Capture the cell that displays the provided text and extract its [X, Y] central coordinate. 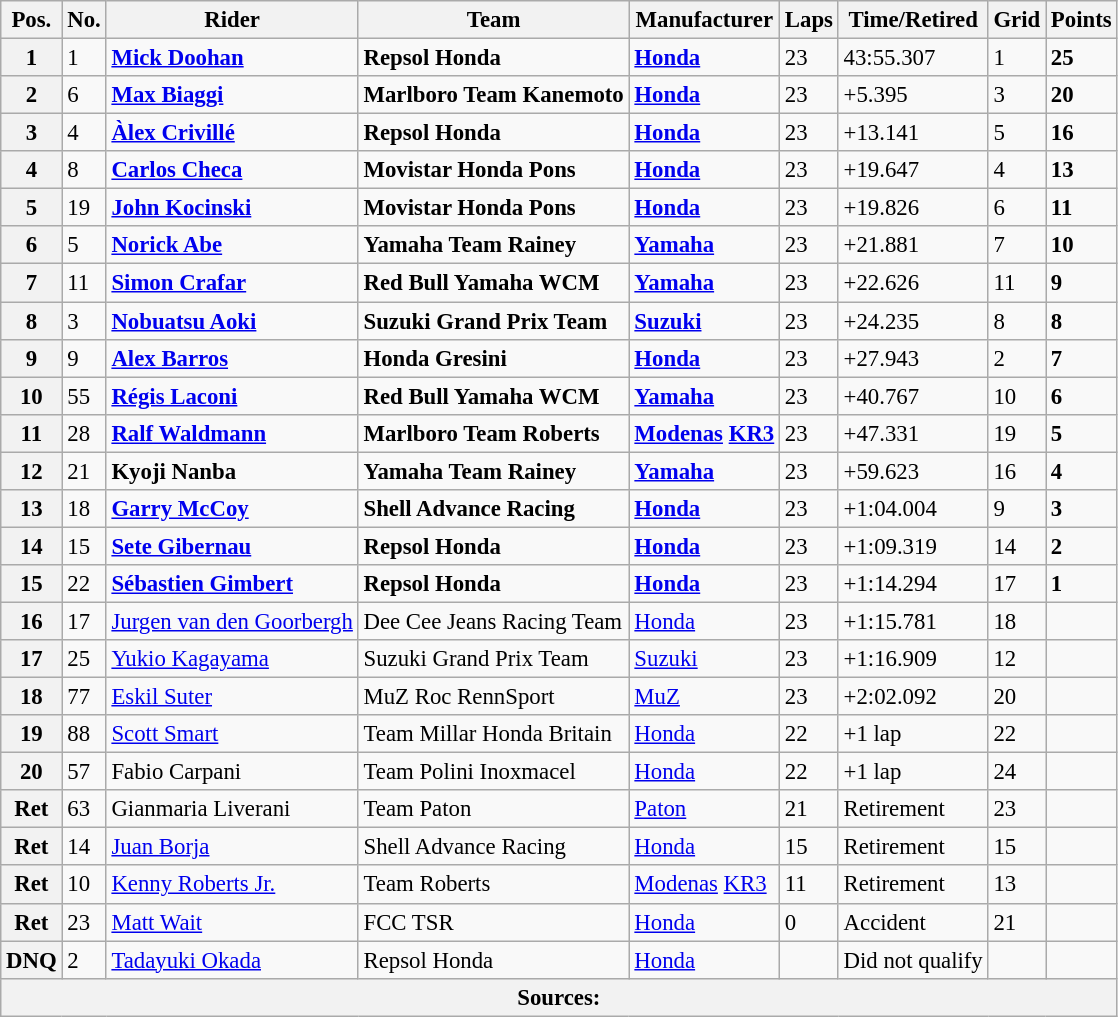
Laps [810, 20]
Juan Borja [232, 847]
Garry McCoy [232, 509]
+1:14.294 [913, 584]
Simon Crafar [232, 283]
+1:09.319 [913, 546]
MuZ [704, 697]
Paton [704, 809]
Fabio Carpani [232, 772]
Ralf Waldmann [232, 433]
+59.623 [913, 471]
+19.647 [913, 170]
28 [84, 433]
Dee Cee Jeans Racing Team [494, 621]
Eskil Suter [232, 697]
Jurgen van den Goorbergh [232, 621]
+24.235 [913, 321]
Team Millar Honda Britain [494, 734]
Max Biaggi [232, 95]
Marlboro Team Kanemoto [494, 95]
John Kocinski [232, 208]
Scott Smart [232, 734]
Rider [232, 20]
Team Paton [494, 809]
Kyoji Nanba [232, 471]
43:55.307 [913, 58]
Sébastien Gimbert [232, 584]
+13.141 [913, 133]
Points [1082, 20]
Gianmaria Liverani [232, 809]
Sources: [559, 997]
24 [1016, 772]
Grid [1016, 20]
Marlboro Team Roberts [494, 433]
Kenny Roberts Jr. [232, 885]
MuZ Roc RennSport [494, 697]
88 [84, 734]
Matt Wait [232, 922]
+2:02.092 [913, 697]
Manufacturer [704, 20]
Tadayuki Okada [232, 960]
Carlos Checa [232, 170]
Mick Doohan [232, 58]
Team Polini Inoxmacel [494, 772]
DNQ [32, 960]
57 [84, 772]
Team Roberts [494, 885]
No. [84, 20]
Team [494, 20]
Did not qualify [913, 960]
Régis Laconi [232, 396]
+40.767 [913, 396]
+21.881 [913, 245]
+1:16.909 [913, 659]
Time/Retired [913, 20]
+5.395 [913, 95]
Nobuatsu Aoki [232, 321]
Àlex Crivillé [232, 133]
+47.331 [913, 433]
+27.943 [913, 358]
0 [810, 922]
Sete Gibernau [232, 546]
+1:15.781 [913, 621]
+1:04.004 [913, 509]
+22.626 [913, 283]
Alex Barros [232, 358]
Accident [913, 922]
+19.826 [913, 208]
Pos. [32, 20]
Norick Abe [232, 245]
63 [84, 809]
Honda Gresini [494, 358]
77 [84, 697]
FCC TSR [494, 922]
55 [84, 396]
Yukio Kagayama [232, 659]
